Detect which cell encompasses the target text, then output its [x, y] center coordinate. 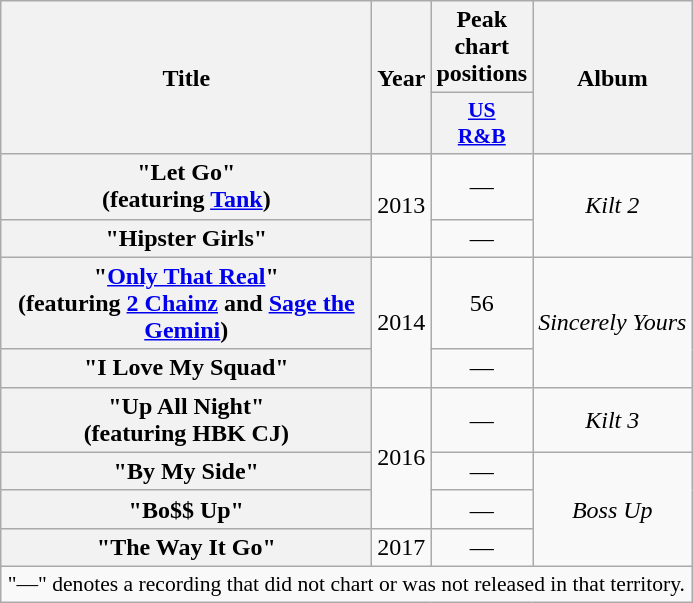
56 [482, 303]
"—" denotes a recording that did not chart or was not released in that territory. [346, 584]
USR&B [482, 124]
Kilt 2 [612, 206]
Album [612, 78]
"Hipster Girls" [186, 238]
2017 [402, 547]
"By My Side" [186, 471]
"Only That Real"(featuring 2 Chainz and Sage the Gemini) [186, 303]
2014 [402, 322]
Title [186, 78]
"Bo$$ Up" [186, 509]
Sincerely Yours [612, 322]
2013 [402, 206]
"Let Go"(featuring Tank) [186, 186]
Peak chart positions [482, 47]
"Up All Night"(featuring HBK CJ) [186, 420]
Boss Up [612, 509]
"I Love My Squad" [186, 368]
"The Way It Go" [186, 547]
Kilt 3 [612, 420]
2016 [402, 458]
Year [402, 78]
